Search for the cell housing the specified text and yield its (X, Y) center coordinate. 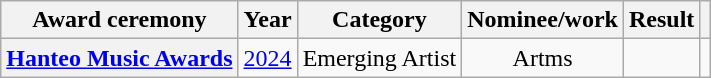
Award ceremony (120, 20)
Category (380, 20)
Hanteo Music Awards (120, 58)
Result (661, 20)
2024 (268, 58)
Artms (543, 58)
Emerging Artist (380, 58)
Year (268, 20)
Nominee/work (543, 20)
